From the cell containing the given text, extract its center point as (X, Y) coordinate. 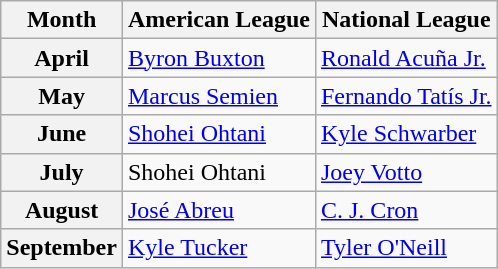
Kyle Tucker (218, 248)
April (62, 58)
Joey Votto (406, 172)
Month (62, 20)
C. J. Cron (406, 210)
June (62, 134)
August (62, 210)
Kyle Schwarber (406, 134)
National League (406, 20)
September (62, 248)
Tyler O'Neill (406, 248)
American League (218, 20)
Byron Buxton (218, 58)
May (62, 96)
José Abreu (218, 210)
Marcus Semien (218, 96)
Fernando Tatís Jr. (406, 96)
Ronald Acuña Jr. (406, 58)
July (62, 172)
